Identify which cell holds the provided text, then report its [X, Y] central coordinate. 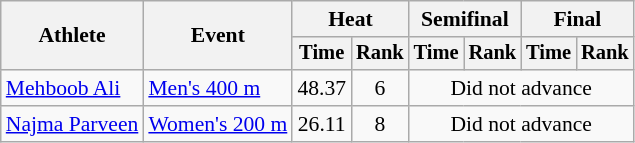
Final [577, 19]
6 [380, 88]
Event [218, 36]
48.37 [322, 88]
Women's 200 m [218, 124]
Athlete [72, 36]
8 [380, 124]
Men's 400 m [218, 88]
Heat [350, 19]
Semifinal [465, 19]
Mehboob Ali [72, 88]
Najma Parveen [72, 124]
26.11 [322, 124]
